Detect which cell encompasses the target text, then output its [X, Y] center coordinate. 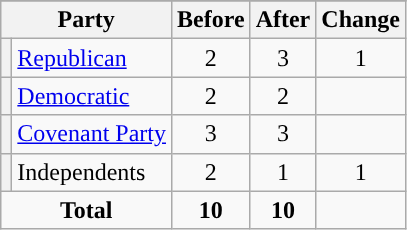
After [283, 20]
Covenant Party [92, 134]
Before [212, 20]
Total [86, 210]
Change [361, 20]
Party [86, 20]
Democratic [92, 96]
Independents [92, 172]
Republican [92, 58]
